Search for the cell housing the specified text and yield its (X, Y) center coordinate. 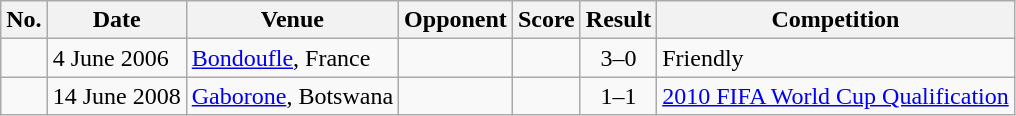
14 June 2008 (116, 96)
Competition (836, 20)
2010 FIFA World Cup Qualification (836, 96)
No. (24, 20)
Bondoufle, France (292, 58)
Friendly (836, 58)
Date (116, 20)
4 June 2006 (116, 58)
Result (618, 20)
3–0 (618, 58)
1–1 (618, 96)
Venue (292, 20)
Gaborone, Botswana (292, 96)
Opponent (456, 20)
Score (546, 20)
